Identify which cell holds the provided text, then report its [x, y] central coordinate. 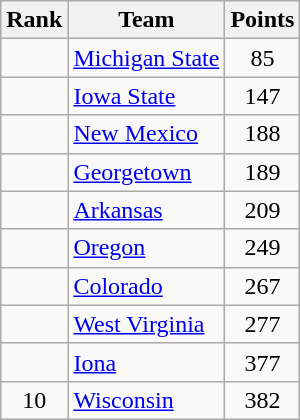
Wisconsin [146, 400]
147 [262, 96]
Oregon [146, 248]
188 [262, 134]
Colorado [146, 286]
267 [262, 286]
Team [146, 20]
Michigan State [146, 58]
277 [262, 324]
Points [262, 20]
382 [262, 400]
Arkansas [146, 210]
West Virginia [146, 324]
189 [262, 172]
Rank [34, 20]
New Mexico [146, 134]
377 [262, 362]
Iona [146, 362]
10 [34, 400]
209 [262, 210]
249 [262, 248]
Iowa State [146, 96]
Georgetown [146, 172]
85 [262, 58]
